Find where the given text appears and provide that cell's center as (x, y) coordinate. 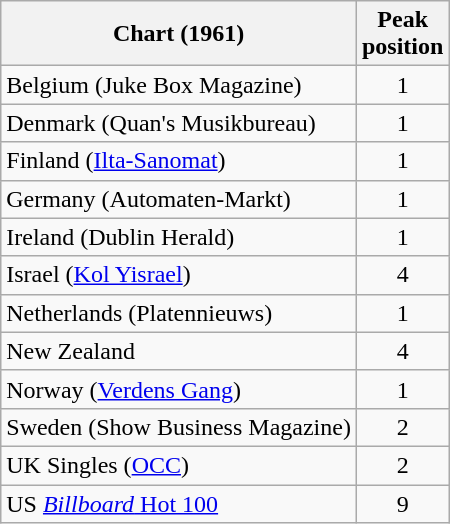
Norway (Verdens Gang) (179, 389)
US Billboard Hot 100 (179, 503)
Israel (Kol Yisrael) (179, 275)
UK Singles (OCC) (179, 465)
Belgium (Juke Box Magazine) (179, 85)
Finland (Ilta-Sanomat) (179, 161)
Ireland (Dublin Herald) (179, 237)
Sweden (Show Business Magazine) (179, 427)
Peakposition (402, 34)
Germany (Automaten-Markt) (179, 199)
9 (402, 503)
New Zealand (179, 351)
Chart (1961) (179, 34)
Netherlands (Platennieuws) (179, 313)
Denmark (Quan's Musikbureau) (179, 123)
